Return (X, Y) of the center of cell containing provided text 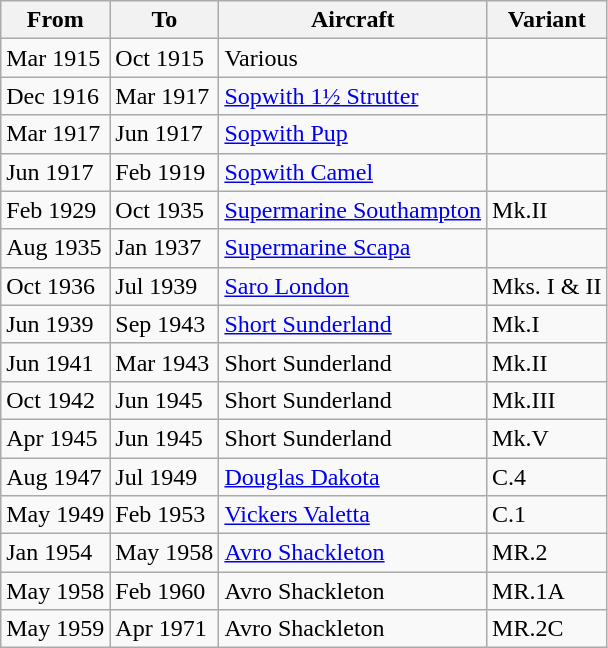
Sopwith Pup (353, 134)
Mk.III (547, 400)
Oct 1935 (164, 210)
Jun 1939 (56, 324)
Apr 1971 (164, 629)
Sopwith 1½ Strutter (353, 96)
Jul 1939 (164, 286)
Mar 1943 (164, 362)
C.1 (547, 515)
Dec 1916 (56, 96)
Feb 1953 (164, 515)
Feb 1929 (56, 210)
Oct 1915 (164, 58)
Jan 1937 (164, 248)
To (164, 20)
Supermarine Scapa (353, 248)
MR.2 (547, 553)
MR.1A (547, 591)
Oct 1936 (56, 286)
Mk.I (547, 324)
Feb 1960 (164, 591)
C.4 (547, 477)
Apr 1945 (56, 438)
Aug 1935 (56, 248)
Supermarine Southampton (353, 210)
Sep 1943 (164, 324)
Mk.V (547, 438)
Oct 1942 (56, 400)
May 1959 (56, 629)
Mar 1915 (56, 58)
Various (353, 58)
May 1949 (56, 515)
From (56, 20)
Jun 1941 (56, 362)
Jan 1954 (56, 553)
Saro London (353, 286)
Feb 1919 (164, 172)
Jul 1949 (164, 477)
MR.2C (547, 629)
Variant (547, 20)
Sopwith Camel (353, 172)
Douglas Dakota (353, 477)
Aug 1947 (56, 477)
Vickers Valetta (353, 515)
Aircraft (353, 20)
Mks. I & II (547, 286)
